Capture the cell that displays the provided text and extract its [X, Y] central coordinate. 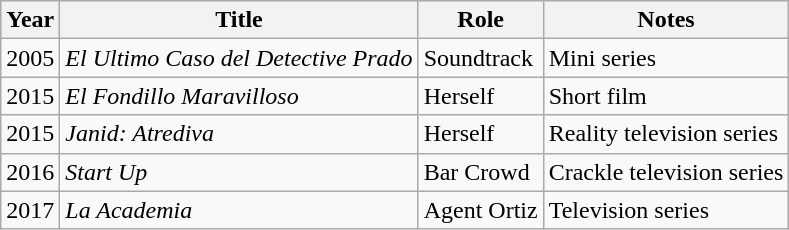
2005 [30, 58]
Janid: Atrediva [239, 134]
La Academia [239, 210]
Soundtrack [480, 58]
El Fondillo Maravilloso [239, 96]
Television series [666, 210]
Agent Ortiz [480, 210]
Bar Crowd [480, 172]
Reality television series [666, 134]
2017 [30, 210]
Start Up [239, 172]
2016 [30, 172]
Title [239, 20]
Crackle television series [666, 172]
Role [480, 20]
Notes [666, 20]
El Ultimo Caso del Detective Prado [239, 58]
Year [30, 20]
Short film [666, 96]
Mini series [666, 58]
